Scan for the cell matching the given text and deliver its [X, Y] coordinate at center. 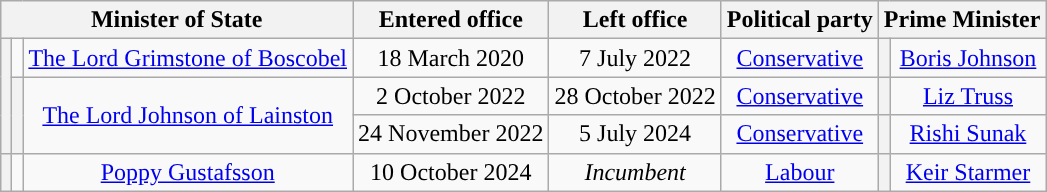
7 July 2022 [635, 58]
Minister of State [177, 20]
Left office [635, 20]
Boris Johnson [968, 58]
Political party [800, 20]
2 October 2022 [451, 96]
5 July 2024 [635, 134]
Rishi Sunak [968, 134]
Incumbent [635, 172]
28 October 2022 [635, 96]
24 November 2022 [451, 134]
Prime Minister [962, 20]
The Lord Grimstone of Boscobel [188, 58]
Keir Starmer [968, 172]
10 October 2024 [451, 172]
18 March 2020 [451, 58]
The Lord Johnson of Lainston [188, 115]
Liz Truss [968, 96]
Entered office [451, 20]
Labour [800, 172]
Poppy Gustafsson [188, 172]
